Scan for the cell matching the given text and deliver its [X, Y] coordinate at center. 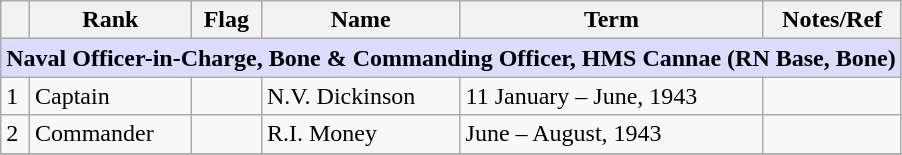
Name [360, 20]
1 [16, 96]
Commander [110, 134]
Rank [110, 20]
N.V. Dickinson [360, 96]
2 [16, 134]
Notes/Ref [832, 20]
June – August, 1943 [612, 134]
R.I. Money [360, 134]
Flag [226, 20]
Naval Officer-in-Charge, Bone & Commanding Officer, HMS Cannae (RN Base, Bone) [452, 58]
Term [612, 20]
11 January – June, 1943 [612, 96]
Captain [110, 96]
